Determine the [X, Y] coordinate at the center of the cell enclosing the given text.  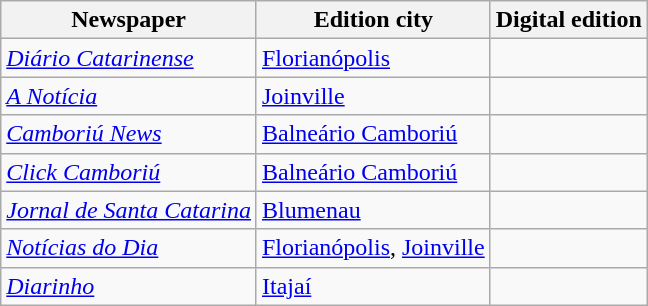
Diarinho [129, 286]
Edition city [373, 20]
Click Camboriú [129, 172]
A Notícia [129, 96]
Diário Catarinense [129, 58]
Newspaper [129, 20]
Camboriú News [129, 134]
Florianópolis, Joinville [373, 248]
Notícias do Dia [129, 248]
Digital edition [568, 20]
Joinville [373, 96]
Itajaí [373, 286]
Florianópolis [373, 58]
Jornal de Santa Catarina [129, 210]
Blumenau [373, 210]
